Search for the cell housing the specified text and yield its (x, y) center coordinate. 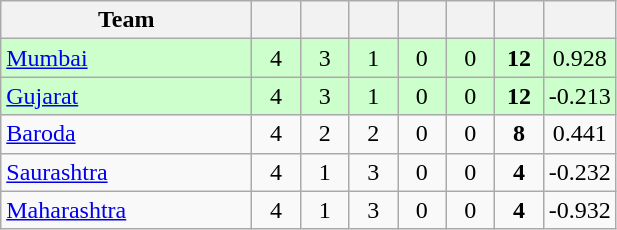
-0.232 (580, 172)
Mumbai (126, 58)
8 (520, 134)
Baroda (126, 134)
0.441 (580, 134)
Saurashtra (126, 172)
-0.932 (580, 210)
Maharashtra (126, 210)
Gujarat (126, 96)
-0.213 (580, 96)
Team (126, 20)
0.928 (580, 58)
